Capture the cell that displays the provided text and extract its (X, Y) central coordinate. 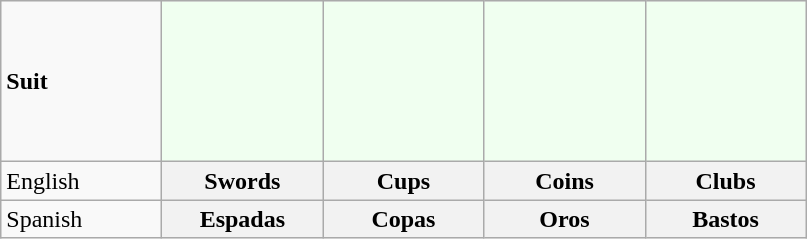
Espadas (242, 219)
English (82, 181)
Spanish (82, 219)
Cups (404, 181)
Clubs (726, 181)
Suit (82, 82)
Swords (242, 181)
Bastos (726, 219)
Coins (564, 181)
Oros (564, 219)
Copas (404, 219)
